From the cell containing the given text, extract its center point as [x, y] coordinate. 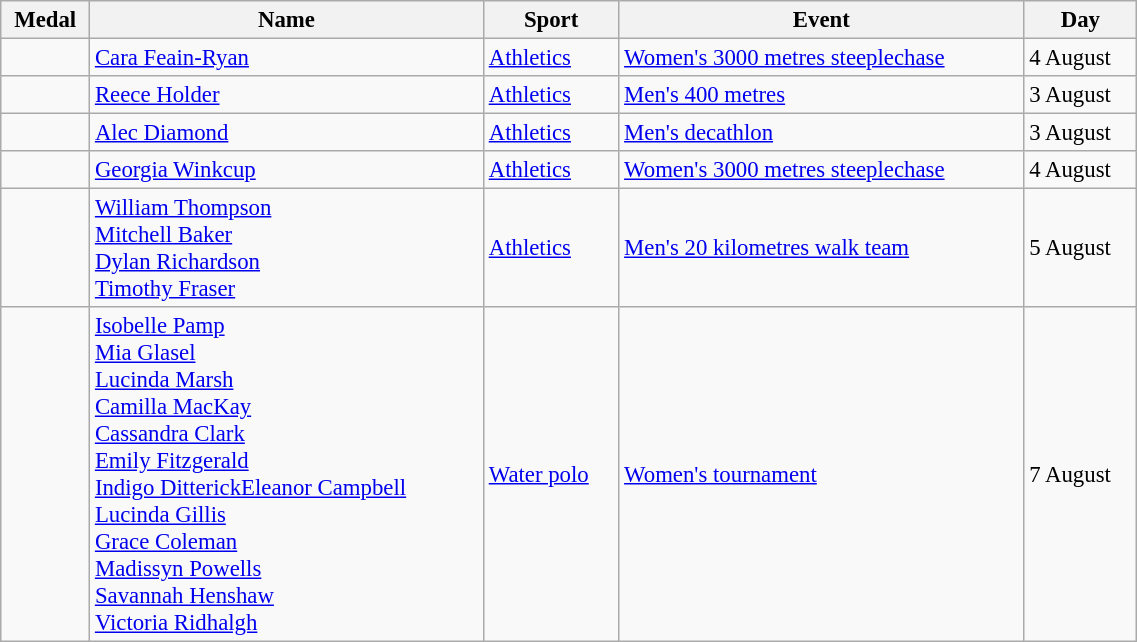
Reece Holder [287, 95]
Alec Diamond [287, 133]
William ThompsonMitchell BakerDylan RichardsonTimothy Fraser [287, 248]
Men's 400 metres [822, 95]
Name [287, 20]
Event [822, 20]
Sport [550, 20]
Medal [46, 20]
Day [1080, 20]
Georgia Winkcup [287, 170]
5 August [1080, 248]
Men's 20 kilometres walk team [822, 248]
Cara Feain-Ryan [287, 58]
Men's decathlon [822, 133]
